Extract the (X, Y) coordinate from the center of the cell holding the provided text.  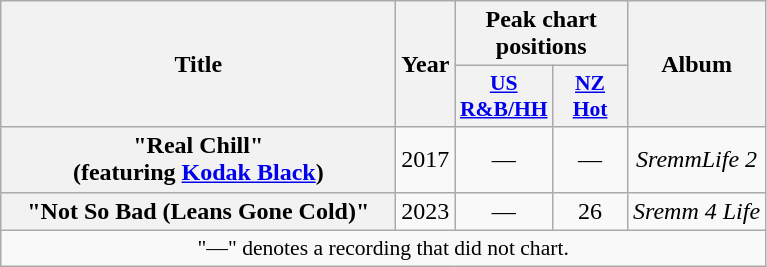
SremmLife 2 (696, 160)
Peak chart positions (542, 34)
Title (198, 64)
Album (696, 64)
2023 (426, 211)
26 (590, 211)
"—" denotes a recording that did not chart. (384, 248)
"Not So Bad (Leans Gone Cold)" (198, 211)
Sremm 4 Life (696, 211)
USR&B/HH (504, 96)
Year (426, 64)
2017 (426, 160)
"Real Chill"(featuring Kodak Black) (198, 160)
NZHot (590, 96)
